Scan for the cell matching the given text and deliver its (x, y) coordinate at center. 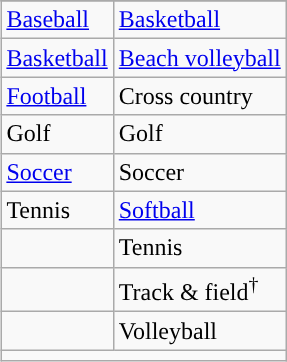
Volleyball (200, 331)
Cross country (200, 96)
Baseball (57, 20)
Softball (200, 210)
Track & field† (200, 290)
Beach volleyball (200, 58)
Football (57, 96)
